Output the (X, Y) coordinate of the center of the cell containing the given text.  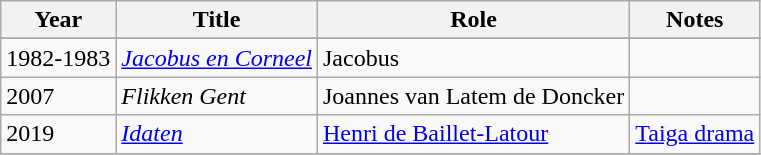
2019 (58, 134)
Flikken Gent (217, 96)
Year (58, 20)
Role (473, 20)
Henri de Baillet-Latour (473, 134)
Idaten (217, 134)
2007 (58, 96)
Joannes van Latem de Doncker (473, 96)
1982-1983 (58, 58)
Jacobus en Corneel (217, 58)
Title (217, 20)
Notes (695, 20)
Jacobus (473, 58)
Taiga drama (695, 134)
